Return the (X, Y) coordinate for the center point of the cell that contains the specified text.  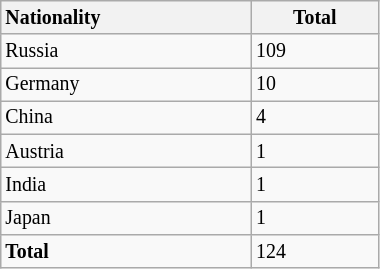
China (126, 118)
109 (314, 50)
India (126, 184)
124 (314, 252)
Austria (126, 150)
Japan (126, 218)
10 (314, 84)
Nationality (126, 18)
Russia (126, 50)
4 (314, 118)
Germany (126, 84)
